Return the [X, Y] coordinate for the center point of the cell that contains the specified text.  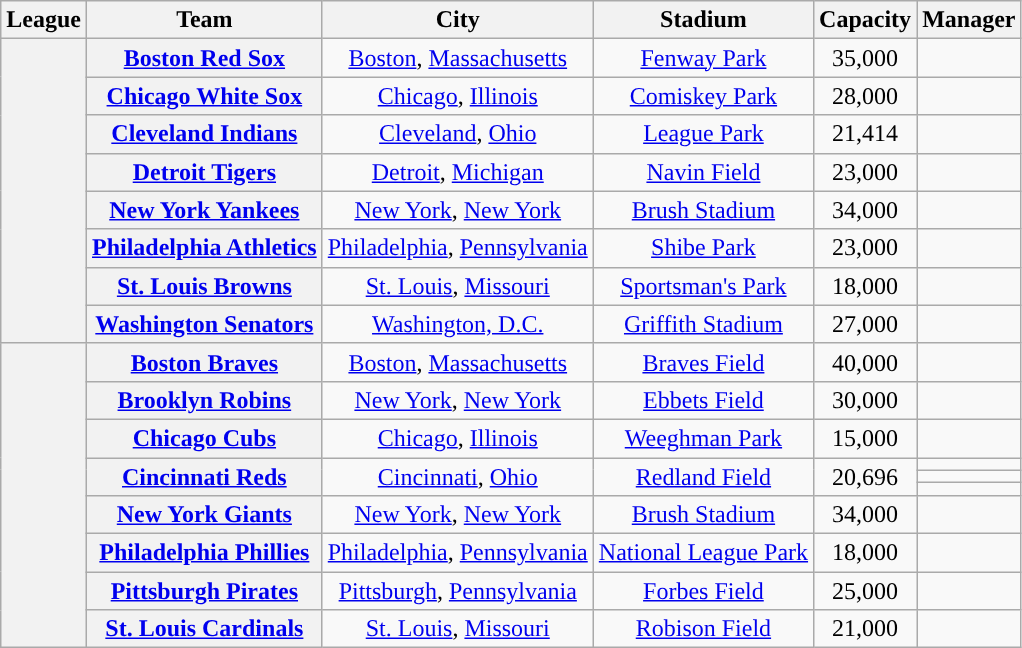
Philadelphia Athletics [204, 248]
Brooklyn Robins [204, 400]
Robison Field [703, 629]
St. Louis Browns [204, 286]
Redland Field [703, 477]
Forbes Field [703, 591]
Boston Red Sox [204, 58]
Weeghman Park [703, 438]
30,000 [866, 400]
Stadium [703, 20]
Manager [969, 20]
Cleveland, Ohio [458, 134]
Braves Field [703, 362]
Fenway Park [703, 58]
20,696 [866, 477]
Chicago White Sox [204, 96]
27,000 [866, 324]
Sportsman's Park [703, 286]
League Park [703, 134]
Pittsburgh, Pennsylvania [458, 591]
New York Giants [204, 515]
City [458, 20]
25,000 [866, 591]
Cleveland Indians [204, 134]
National League Park [703, 553]
35,000 [866, 58]
Pittsburgh Pirates [204, 591]
Navin Field [703, 172]
21,000 [866, 629]
Cincinnati, Ohio [458, 477]
28,000 [866, 96]
Cincinnati Reds [204, 477]
Griffith Stadium [703, 324]
League [44, 20]
Capacity [866, 20]
Shibe Park [703, 248]
Detroit, Michigan [458, 172]
Washington Senators [204, 324]
21,414 [866, 134]
Comiskey Park [703, 96]
Ebbets Field [703, 400]
Chicago Cubs [204, 438]
Detroit Tigers [204, 172]
Philadelphia Phillies [204, 553]
Boston Braves [204, 362]
New York Yankees [204, 210]
40,000 [866, 362]
15,000 [866, 438]
Washington, D.C. [458, 324]
St. Louis Cardinals [204, 629]
Team [204, 20]
